Determine the (X, Y) coordinate at the center of the cell enclosing the given text.  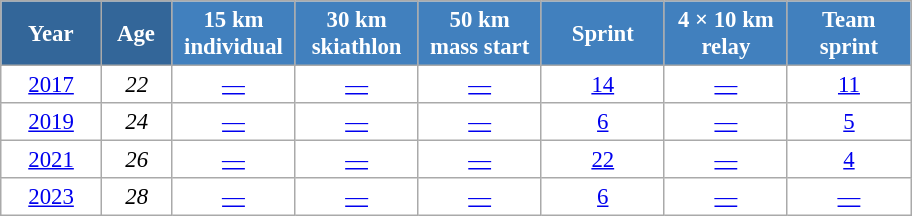
14 (602, 85)
2019 (52, 122)
50 km mass start (480, 34)
30 km skiathlon (356, 34)
5 (848, 122)
4 × 10 km relay (726, 34)
2023 (52, 197)
Team sprint (848, 34)
Age (136, 34)
26 (136, 160)
15 km individual (234, 34)
4 (848, 160)
28 (136, 197)
2021 (52, 160)
Sprint (602, 34)
Year (52, 34)
2017 (52, 85)
24 (136, 122)
11 (848, 85)
